Determine the (X, Y) coordinate at the center of the cell enclosing the given text.  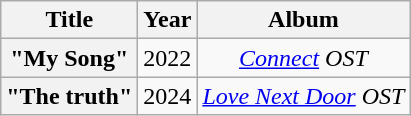
Title (70, 20)
"My Song" (70, 58)
Connect OST (304, 58)
"The truth" (70, 96)
2024 (168, 96)
Album (304, 20)
2022 (168, 58)
Love Next Door OST (304, 96)
Year (168, 20)
